Locate the cell with the specified text and output its [x, y] center coordinate. 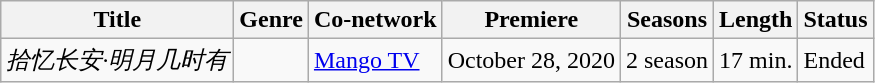
October 28, 2020 [531, 60]
拾忆长安·明月几时有 [118, 60]
Status [836, 20]
Seasons [666, 20]
2 season [666, 60]
Ended [836, 60]
Length [756, 20]
Genre [272, 20]
Title [118, 20]
Mango TV [375, 60]
Premiere [531, 20]
Co-network [375, 20]
17 min. [756, 60]
